Find where the given text appears and provide that cell's center as (X, Y) coordinate. 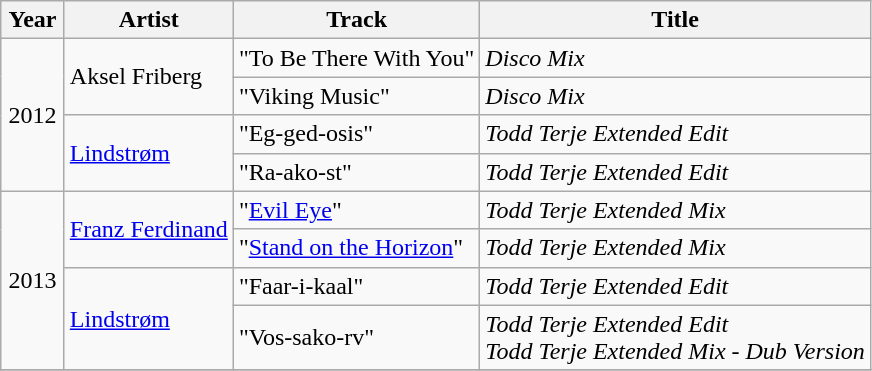
"Viking Music" (356, 96)
"Eg-ged-osis" (356, 134)
"Ra-ako-st" (356, 172)
"Vos-sako-rv" (356, 338)
Title (676, 20)
Franz Ferdinand (148, 229)
"Evil Eye" (356, 210)
"To Be There With You" (356, 58)
"Stand on the Horizon" (356, 248)
2013 (33, 280)
Artist (148, 20)
Year (33, 20)
Track (356, 20)
2012 (33, 115)
Aksel Friberg (148, 77)
Todd Terje Extended EditTodd Terje Extended Mix - Dub Version (676, 338)
"Faar-i-kaal" (356, 286)
